Return the (x, y) coordinate for the center point of the cell that contains the specified text.  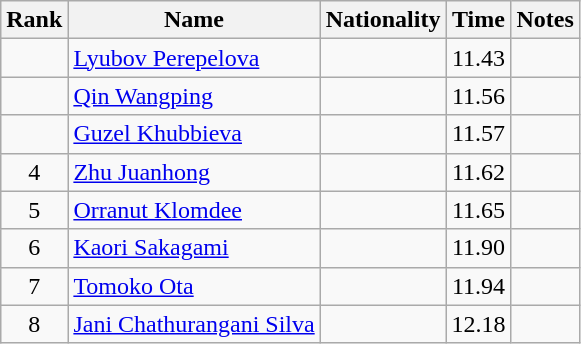
Jani Chathurangani Silva (194, 324)
Time (478, 20)
8 (34, 324)
5 (34, 210)
11.90 (478, 248)
Zhu Juanhong (194, 172)
Orranut Klomdee (194, 210)
Qin Wangping (194, 96)
Name (194, 20)
Tomoko Ota (194, 286)
11.94 (478, 286)
Notes (545, 20)
11.65 (478, 210)
Rank (34, 20)
Guzel Khubbieva (194, 134)
6 (34, 248)
11.57 (478, 134)
11.56 (478, 96)
11.43 (478, 58)
7 (34, 286)
Nationality (383, 20)
Lyubov Perepelova (194, 58)
Kaori Sakagami (194, 248)
12.18 (478, 324)
4 (34, 172)
11.62 (478, 172)
